From the cell containing the given text, extract its center point as [x, y] coordinate. 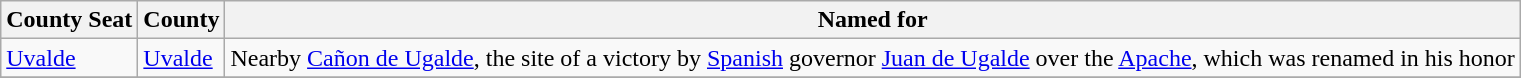
Named for [872, 20]
County [182, 20]
County Seat [70, 20]
Nearby Cañon de Ugalde, the site of a victory by Spanish governor Juan de Ugalde over the Apache, which was renamed in his honor [872, 58]
